Find where the given text appears and provide that cell's center as (X, Y) coordinate. 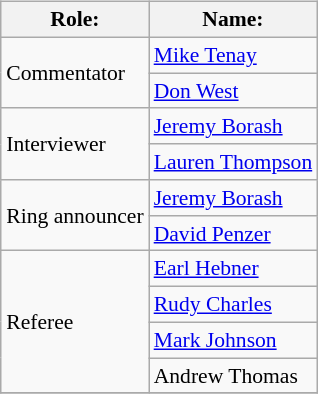
Don West (234, 91)
Referee (74, 322)
Ring announcer (74, 216)
Commentator (74, 72)
Rudy Charles (234, 305)
Mark Johnson (234, 340)
Mike Tenay (234, 55)
Andrew Thomas (234, 376)
Interviewer (74, 144)
Lauren Thompson (234, 162)
Role: (74, 20)
Name: (234, 20)
David Penzer (234, 233)
Earl Hebner (234, 269)
